Return the (X, Y) coordinate for the center point of the cell that contains the specified text.  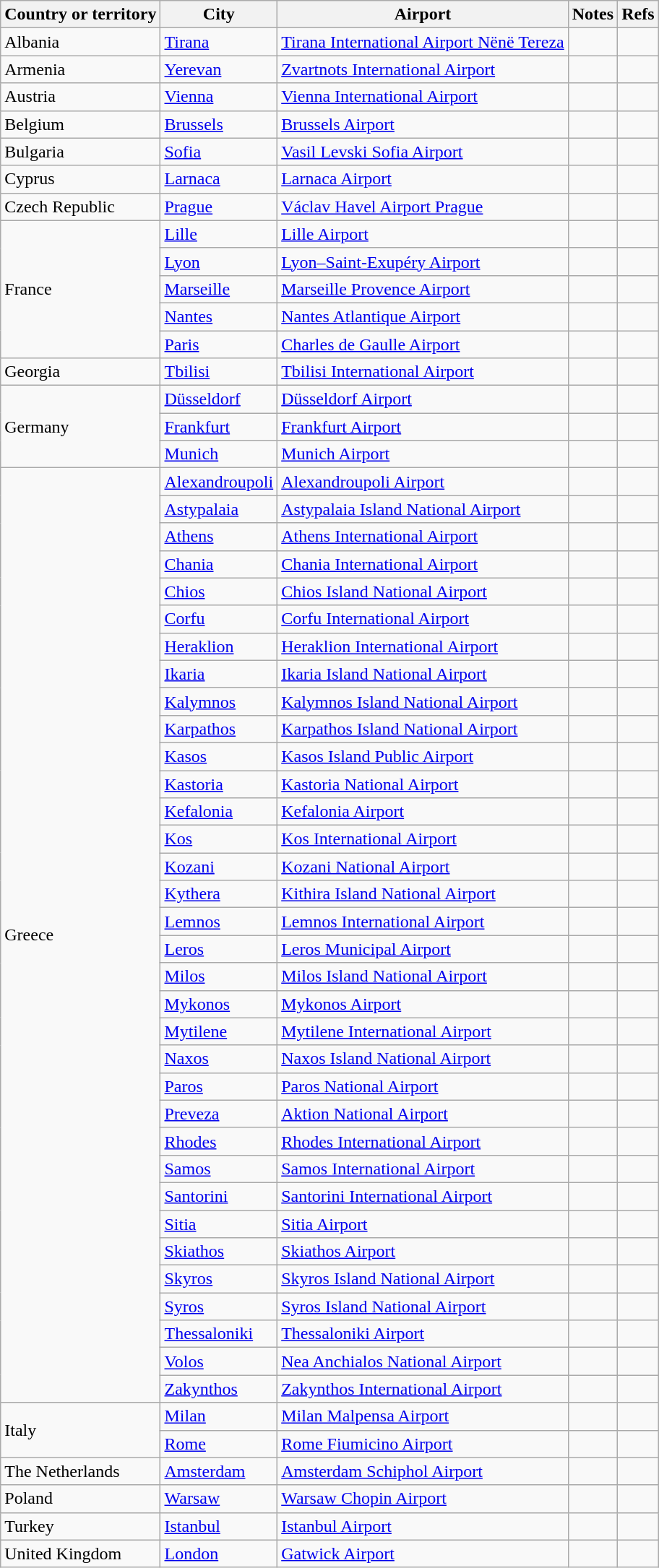
Milan Malpensa Airport (423, 1416)
Paros (219, 1086)
Santorini International Airport (423, 1196)
Tbilisi (219, 372)
Tirana International Airport Nënë Tereza (423, 42)
Kefalonia (219, 812)
Greece (81, 935)
Kefalonia Airport (423, 812)
Rhodes (219, 1141)
Czech Republic (81, 207)
Samos International Airport (423, 1169)
Karpathos Island National Airport (423, 729)
Thessaloniki (219, 1334)
Nea Anchialos National Airport (423, 1361)
Lemnos International Airport (423, 922)
Warsaw Chopin Airport (423, 1499)
Düsseldorf Airport (423, 399)
Larnaca (219, 179)
Kasos (219, 756)
Syros (219, 1307)
Lille Airport (423, 234)
Sofia (219, 152)
Refs (638, 14)
Amsterdam (219, 1471)
Thessaloniki Airport (423, 1334)
Kozani National Airport (423, 867)
Paros National Airport (423, 1086)
Kythera (219, 894)
Georgia (81, 372)
Italy (81, 1430)
Chios Island National Airport (423, 592)
Lemnos (219, 922)
Alexandroupoli (219, 482)
Amsterdam Schiphol Airport (423, 1471)
Kos International Airport (423, 839)
Austria (81, 97)
Munich Airport (423, 454)
Volos (219, 1361)
Kastoria National Airport (423, 784)
Skyros (219, 1279)
Zvartnots International Airport (423, 69)
Rhodes International Airport (423, 1141)
Sitia Airport (423, 1224)
Naxos Island National Airport (423, 1059)
Albania (81, 42)
Frankfurt (219, 427)
Tirana (219, 42)
Milos (219, 976)
Heraklion (219, 646)
Skyros Island National Airport (423, 1279)
Leros (219, 949)
Marseille (219, 289)
Kalymnos Island National Airport (423, 701)
Mytilene (219, 1031)
Poland (81, 1499)
Astypalaia Island National Airport (423, 509)
France (81, 289)
Yerevan (219, 69)
Tbilisi International Airport (423, 372)
Skiathos (219, 1252)
Armenia (81, 69)
Nantes (219, 316)
Kastoria (219, 784)
Lyon (219, 261)
Country or territory (81, 14)
Larnaca Airport (423, 179)
Rome (219, 1444)
Alexandroupoli Airport (423, 482)
Warsaw (219, 1499)
Düsseldorf (219, 399)
Kos (219, 839)
Aktion National Airport (423, 1114)
Cyprus (81, 179)
Mytilene International Airport (423, 1031)
Turkey (81, 1526)
Santorini (219, 1196)
Sitia (219, 1224)
Nantes Atlantique Airport (423, 316)
Vienna International Airport (423, 97)
Leros Municipal Airport (423, 949)
Gatwick Airport (423, 1554)
Airport (423, 14)
Marseille Provence Airport (423, 289)
Karpathos (219, 729)
Istanbul Airport (423, 1526)
Athens International Airport (423, 537)
Istanbul (219, 1526)
Syros Island National Airport (423, 1307)
Ikaria Island National Airport (423, 674)
Astypalaia (219, 509)
London (219, 1554)
Zakynthos (219, 1389)
Belgium (81, 124)
Frankfurt Airport (423, 427)
Chios (219, 592)
Václav Havel Airport Prague (423, 207)
Brussels Airport (423, 124)
Naxos (219, 1059)
Kasos Island Public Airport (423, 756)
Milan (219, 1416)
Vasil Levski Sofia Airport (423, 152)
United Kingdom (81, 1554)
Chania (219, 564)
Prague (219, 207)
Brussels (219, 124)
Samos (219, 1169)
Mykonos (219, 1004)
Kalymnos (219, 701)
City (219, 14)
Notes (593, 14)
Athens (219, 537)
Lille (219, 234)
Paris (219, 345)
Lyon–Saint-Exupéry Airport (423, 261)
Heraklion International Airport (423, 646)
Munich (219, 454)
Ikaria (219, 674)
Vienna (219, 97)
Charles de Gaulle Airport (423, 345)
Preveza (219, 1114)
Germany (81, 427)
Skiathos Airport (423, 1252)
Mykonos Airport (423, 1004)
Bulgaria (81, 152)
Corfu (219, 619)
Corfu International Airport (423, 619)
Zakynthos International Airport (423, 1389)
Kithira Island National Airport (423, 894)
Chania International Airport (423, 564)
Rome Fiumicino Airport (423, 1444)
The Netherlands (81, 1471)
Kozani (219, 867)
Milos Island National Airport (423, 976)
